Identify which cell holds the provided text, then report its (x, y) central coordinate. 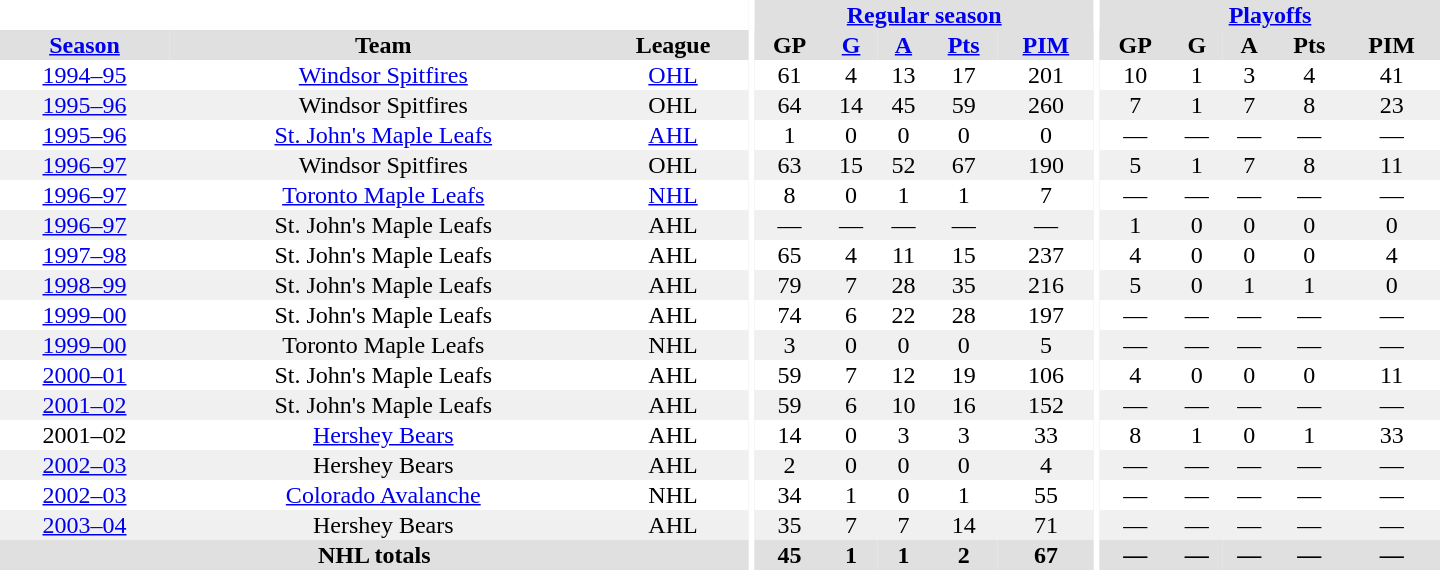
74 (790, 315)
23 (1392, 105)
52 (903, 165)
NHL totals (374, 555)
64 (790, 105)
1997–98 (84, 255)
197 (1046, 315)
63 (790, 165)
12 (903, 375)
201 (1046, 75)
1994–95 (84, 75)
260 (1046, 105)
41 (1392, 75)
16 (964, 405)
Season (84, 45)
Regular season (924, 15)
55 (1046, 495)
216 (1046, 285)
71 (1046, 525)
1998–99 (84, 285)
79 (790, 285)
34 (790, 495)
190 (1046, 165)
106 (1046, 375)
Playoffs (1270, 15)
2003–04 (84, 525)
61 (790, 75)
2000–01 (84, 375)
Team (384, 45)
Colorado Avalanche (384, 495)
152 (1046, 405)
22 (903, 315)
League (674, 45)
237 (1046, 255)
19 (964, 375)
17 (964, 75)
65 (790, 255)
13 (903, 75)
